Determine the (x, y) coordinate at the center of the cell enclosing the given text.  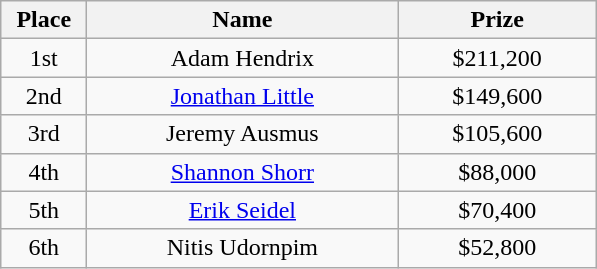
4th (44, 172)
5th (44, 210)
3rd (44, 134)
$105,600 (498, 134)
$88,000 (498, 172)
Nitis Udornpim (242, 248)
$211,200 (498, 58)
6th (44, 248)
Adam Hendrix (242, 58)
$149,600 (498, 96)
$70,400 (498, 210)
Place (44, 20)
Jonathan Little (242, 96)
2nd (44, 96)
Erik Seidel (242, 210)
Prize (498, 20)
$52,800 (498, 248)
1st (44, 58)
Shannon Shorr (242, 172)
Jeremy Ausmus (242, 134)
Name (242, 20)
